Provide the [x, y] coordinate of the cell's center where the given text is located.  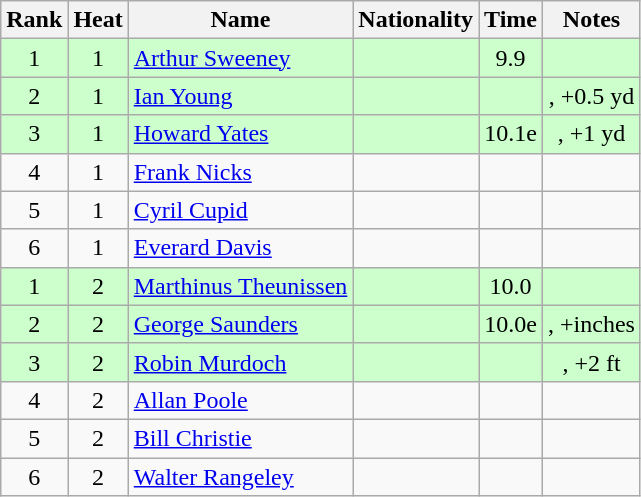
10.1e [511, 134]
Howard Yates [240, 134]
Ian Young [240, 96]
9.9 [511, 58]
Walter Rangeley [240, 477]
, +inches [592, 324]
Frank Nicks [240, 172]
, +1 yd [592, 134]
Bill Christie [240, 438]
10.0 [511, 286]
Marthinus Theunissen [240, 286]
Heat [98, 20]
Name [240, 20]
Rank [34, 20]
Time [511, 20]
George Saunders [240, 324]
Arthur Sweeney [240, 58]
, +0.5 yd [592, 96]
Robin Murdoch [240, 362]
Allan Poole [240, 400]
, +2 ft [592, 362]
10.0e [511, 324]
Nationality [416, 20]
Notes [592, 20]
Cyril Cupid [240, 210]
Everard Davis [240, 248]
